Extract the (x, y) coordinate from the center of the cell holding the provided text.  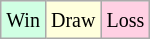
Draw (72, 20)
Loss (126, 20)
Win (24, 20)
